Return [x, y] of the center of cell containing provided text 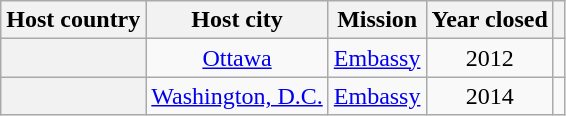
2014 [490, 96]
2012 [490, 58]
Host country [74, 20]
Host city [237, 20]
Mission [377, 20]
Washington, D.C. [237, 96]
Ottawa [237, 58]
Year closed [490, 20]
